Extract the (x, y) coordinate from the center of the cell holding the provided text.  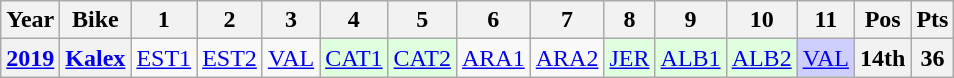
5 (422, 20)
1 (164, 20)
ALB1 (690, 58)
Pts (932, 20)
14th (882, 58)
2 (230, 20)
Kalex (96, 58)
11 (826, 20)
ARA2 (567, 58)
4 (354, 20)
ALB2 (762, 58)
Bike (96, 20)
36 (932, 58)
CAT2 (422, 58)
6 (493, 20)
JER (630, 58)
EST1 (164, 58)
10 (762, 20)
3 (290, 20)
2019 (30, 58)
EST2 (230, 58)
CAT1 (354, 58)
9 (690, 20)
ARA1 (493, 58)
Pos (882, 20)
8 (630, 20)
Year (30, 20)
7 (567, 20)
